Identify which cell holds the provided text, then report its [x, y] central coordinate. 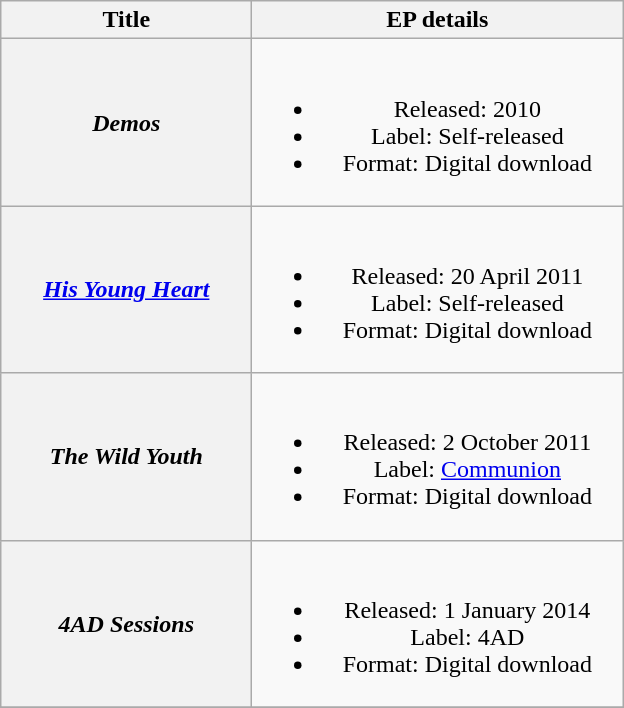
4AD Sessions [126, 624]
Released: 20 April 2011Label: Self-releasedFormat: Digital download [438, 290]
His Young Heart [126, 290]
EP details [438, 20]
The Wild Youth [126, 456]
Released: 2010Label: Self-releasedFormat: Digital download [438, 122]
Title [126, 20]
Released: 1 January 2014Label: 4ADFormat: Digital download [438, 624]
Demos [126, 122]
Released: 2 October 2011Label: CommunionFormat: Digital download [438, 456]
